Extract the (x, y) coordinate from the center of the cell holding the provided text.  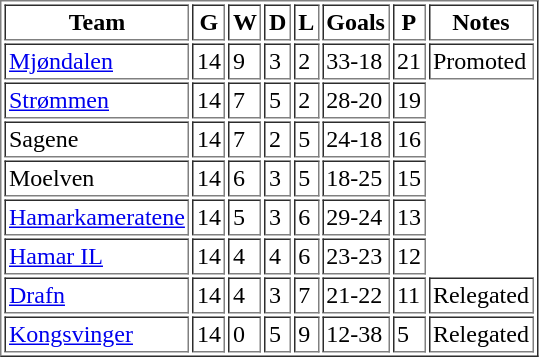
Hamarkameratene (96, 218)
Promoted (480, 62)
Kongsvinger (96, 334)
21 (408, 62)
18-25 (356, 178)
12-38 (356, 334)
28-20 (356, 100)
Sagene (96, 140)
19 (408, 100)
Notes (480, 22)
0 (244, 334)
G (208, 22)
23-23 (356, 256)
Moelven (96, 178)
Strømmen (96, 100)
Hamar IL (96, 256)
L (306, 22)
Mjøndalen (96, 62)
D (277, 22)
29-24 (356, 218)
W (244, 22)
21-22 (356, 296)
Team (96, 22)
12 (408, 256)
Drafn (96, 296)
15 (408, 178)
24-18 (356, 140)
Goals (356, 22)
33-18 (356, 62)
13 (408, 218)
P (408, 22)
16 (408, 140)
11 (408, 296)
